Return (x, y) of the center of cell containing provided text 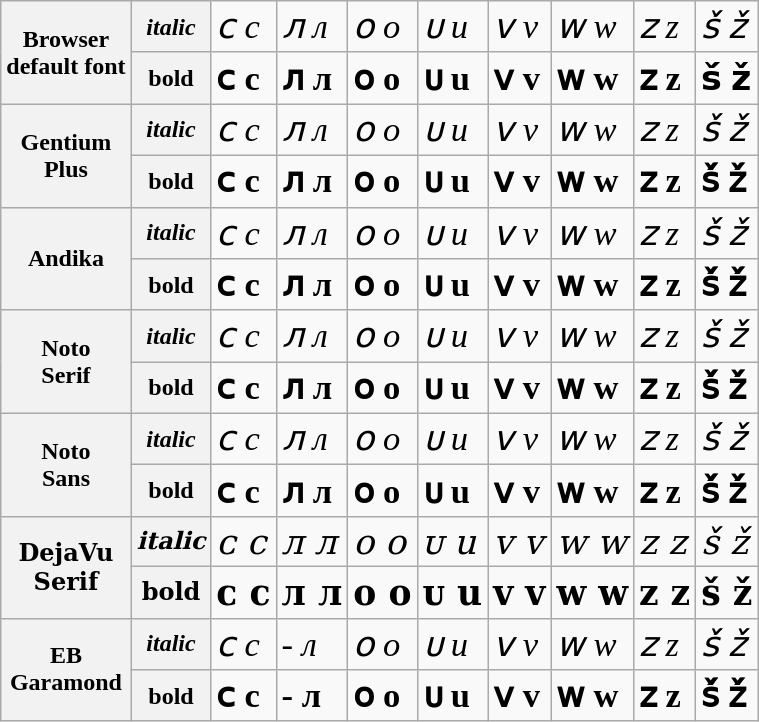
Browser default font (66, 52)
Andika (66, 258)
EB Garamond (66, 670)
DejaVu Serif (66, 567)
NotoSans (66, 464)
NotoSerif (66, 362)
Gentium Plus (66, 156)
